From the cell containing the given text, extract its center point as (X, Y) coordinate. 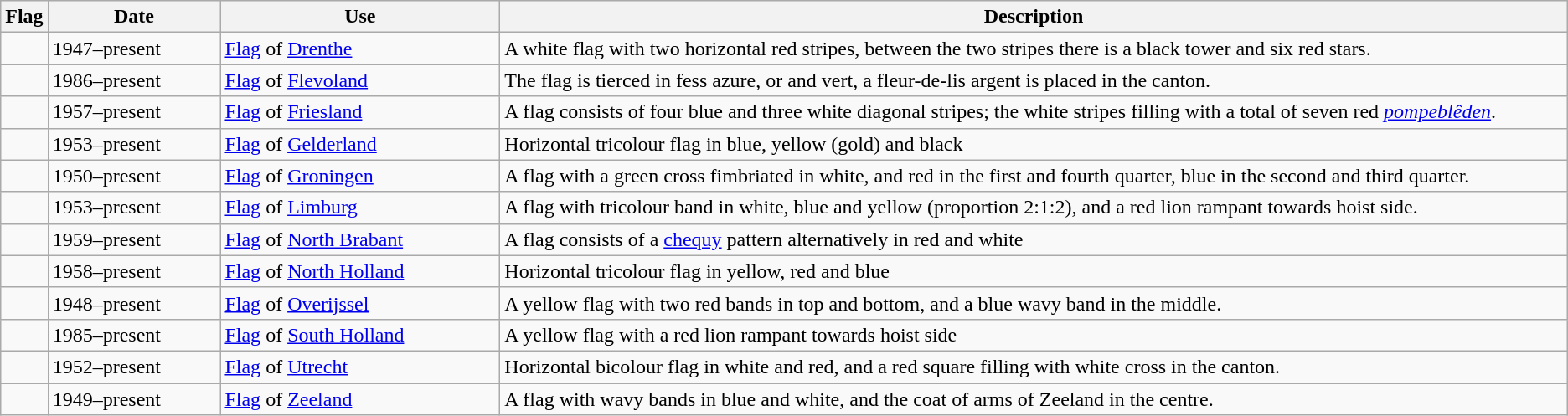
1950–present (134, 176)
1948–present (134, 303)
Flag (24, 17)
Flag of Drenthe (360, 49)
Flag of Flevoland (360, 80)
1949–present (134, 399)
Flag of North Brabant (360, 239)
Flag of Friesland (360, 112)
1986–present (134, 80)
1959–present (134, 239)
1958–present (134, 271)
A white flag with two horizontal red stripes, between the two stripes there is a black tower and six red stars. (1034, 49)
A flag with tricolour band in white, blue and yellow (proportion 2:1:2), and a red lion rampant towards hoist side. (1034, 208)
A flag consists of a chequy pattern alternatively in red and white (1034, 239)
Horizontal tricolour flag in blue, yellow (gold) and black (1034, 144)
A flag with wavy bands in blue and white, and the coat of arms of Zeeland in the centre. (1034, 399)
A flag with a green cross fimbriated in white, and red in the first and fourth quarter, blue in the second and third quarter. (1034, 176)
Flag of Groningen (360, 176)
Flag of Limburg (360, 208)
Flag of Overijssel (360, 303)
Flag of Utrecht (360, 367)
Horizontal bicolour flag in white and red, and a red square filling with white cross in the canton. (1034, 367)
A flag consists of four blue and three white diagonal stripes; the white stripes filling with a total of seven red pompeblêden. (1034, 112)
Flag of North Holland (360, 271)
Description (1034, 17)
Date (134, 17)
1947–present (134, 49)
Horizontal tricolour flag in yellow, red and blue (1034, 271)
Flag of Gelderland (360, 144)
A yellow flag with two red bands in top and bottom, and a blue wavy band in the middle. (1034, 303)
Flag of South Holland (360, 335)
1957–present (134, 112)
1952–present (134, 367)
A yellow flag with a red lion rampant towards hoist side (1034, 335)
1985–present (134, 335)
The flag is tierced in fess azure, or and vert, a fleur-de-lis argent is placed in the canton. (1034, 80)
Use (360, 17)
Flag of Zeeland (360, 399)
